Extract the (X, Y) coordinate from the center of the cell holding the provided text.  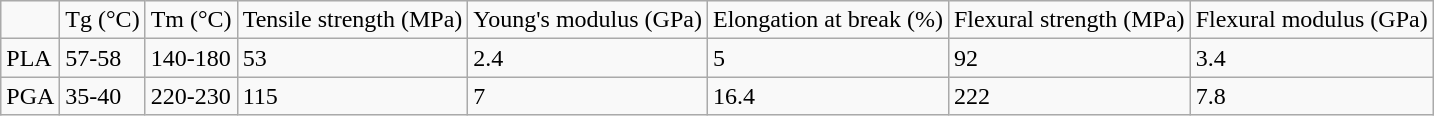
7 (588, 96)
2.4 (588, 58)
57-58 (102, 58)
Tensile strength (MPa) (352, 20)
3.4 (1312, 58)
Young's modulus (GPa) (588, 20)
5 (828, 58)
Tg (°C) (102, 20)
PGA (30, 96)
PLA (30, 58)
7.8 (1312, 96)
Elongation at break (%) (828, 20)
35-40 (102, 96)
Flexural modulus (GPa) (1312, 20)
220-230 (191, 96)
140-180 (191, 58)
115 (352, 96)
16.4 (828, 96)
222 (1069, 96)
Tm (°C) (191, 20)
Flexural strength (MPa) (1069, 20)
92 (1069, 58)
53 (352, 58)
